Return the (x, y) coordinate for the center point of the cell that contains the specified text.  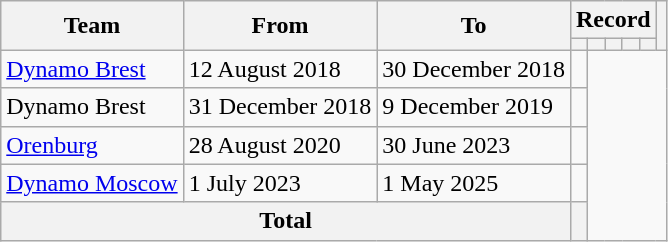
Dynamo Moscow (92, 183)
To (474, 26)
28 August 2020 (280, 145)
30 June 2023 (474, 145)
Orenburg (92, 145)
30 December 2018 (474, 69)
31 December 2018 (280, 107)
1 May 2025 (474, 183)
From (280, 26)
Total (286, 221)
Team (92, 26)
Record (613, 20)
1 July 2023 (280, 183)
12 August 2018 (280, 69)
9 December 2019 (474, 107)
